Scan for the cell matching the given text and deliver its (x, y) coordinate at center. 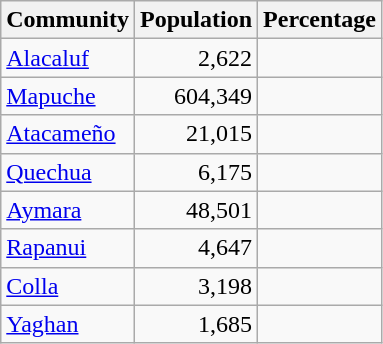
Mapuche (68, 96)
48,501 (196, 210)
Alacaluf (68, 58)
4,647 (196, 248)
Percentage (320, 20)
Population (196, 20)
3,198 (196, 286)
Community (68, 20)
21,015 (196, 134)
1,685 (196, 324)
Colla (68, 286)
Rapanui (68, 248)
604,349 (196, 96)
Aymara (68, 210)
Atacameño (68, 134)
Yaghan (68, 324)
6,175 (196, 172)
Quechua (68, 172)
2,622 (196, 58)
